Search for the cell housing the specified text and yield its [X, Y] center coordinate. 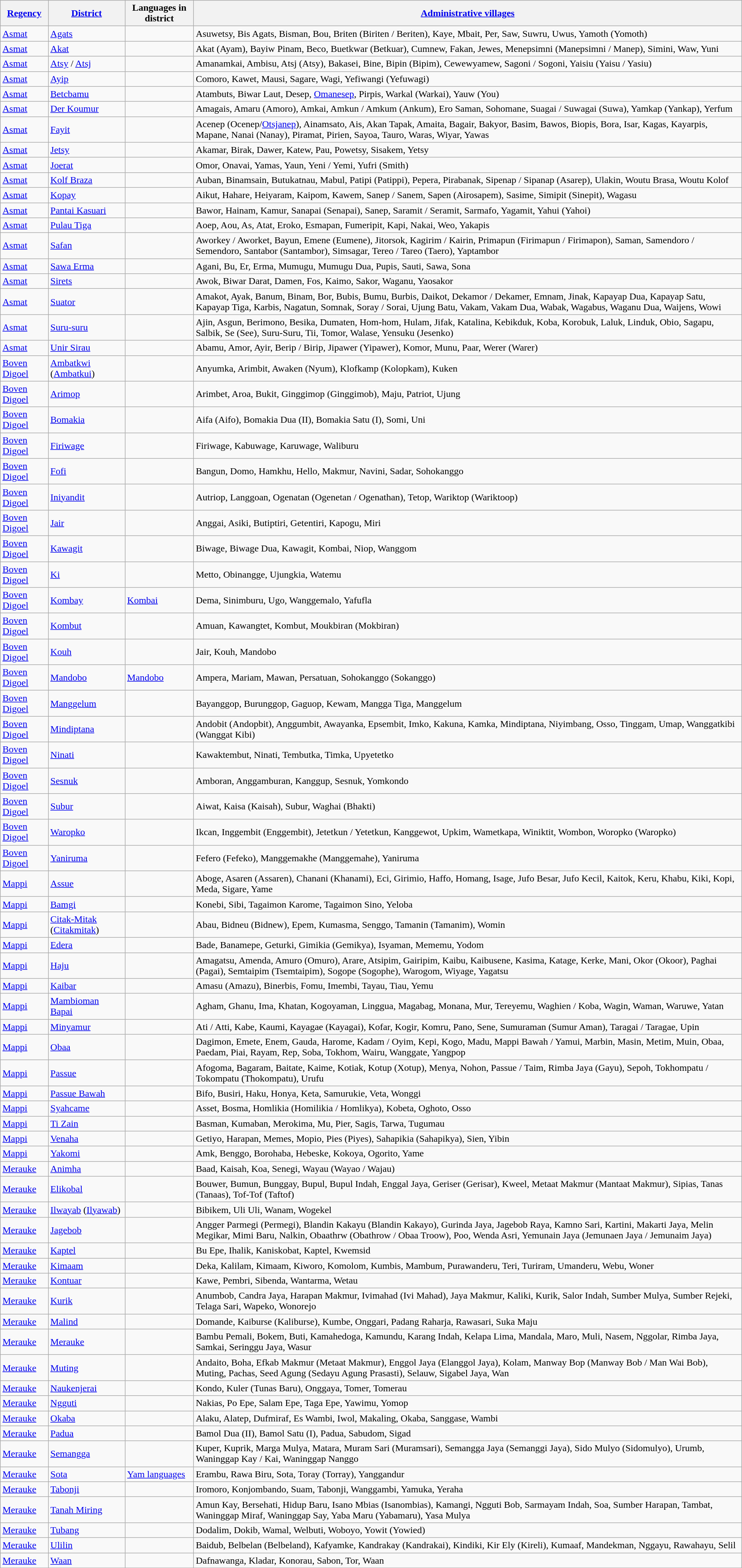
Baidub, Belbelan (Belbeland), Kafyamke, Kandrakay (Kandrakai), Kindiki, Kir Ely (Kireli), Kumaaf, Mandekman, Nggayu, Rawahayu, Selil [468, 1545]
Syahcame [87, 1108]
Akat (Ayam), Bayiw Pinam, Beco, Buetkwar (Betkuar), Cumnew, Fakan, Jewes, Menepsimni (Manepsimni / Manep), Simini, Waw, Yuni [468, 49]
Tanah Miring [87, 1509]
Kontuar [87, 1281]
Animha [87, 1169]
Ati / Atti, Kabe, Kaumi, Kayagae (Kayagai), Kofar, Kogir, Komru, Pano, Sene, Sumuraman (Sumur Aman), Taragai / Taragae, Upin [468, 1027]
Atsy / Atsj [87, 64]
Elikobal [87, 1189]
Muting [87, 1368]
Amagais, Amaru (Amoro), Amkai, Amkun / Amkum (Ankum), Ero Saman, Sohomane, Suagai / Suwagai (Suwa), Yamkap (Yankap), Yerfum [468, 109]
Akat [87, 49]
Jagebob [87, 1230]
Edera [87, 945]
Kombut [87, 626]
Autriop, Langgoan, Ogenatan (Ogenetan / Ogenathan), Tetop, Wariktop (Wariktoop) [468, 497]
Citak-Mitak (Citakmitak) [87, 925]
Kurik [87, 1301]
Iniyandit [87, 497]
Safan [87, 246]
Padua [87, 1433]
Asset, Bosma, Homlikia (Homilikia / Homlikya), Kobeta, Oghoto, Osso [468, 1108]
Dodalim, Dokib, Wamal, Welbuti, Woboyo, Yowit (Yowied) [468, 1530]
Semangga [87, 1454]
Regency [25, 13]
Amk, Benggo, Borohaba, Hebeske, Kokoya, Ogorito, Yame [468, 1154]
Abau, Bidneu (Bidnew), Epem, Kumasma, Senggo, Tamanin (Tamanim), Womin [468, 925]
Subur [87, 807]
Unir Sirau [87, 348]
Mindiptana [87, 729]
Sesnuk [87, 780]
Sawa Erma [87, 266]
Ulilin [87, 1545]
Firiwage, Kabuwage, Karuwage, Waliburu [468, 445]
Bawor, Hainam, Kamur, Sanapai (Senapai), Sanep, Saramit / Seramit, Sarmafo, Yagamit, Yahui (Yahoi) [468, 210]
Metto, Obinangge, Ujungkia, Watemu [468, 574]
Obaa [87, 1047]
Ikcan, Inggembit (Enggembit), Jetetkun / Yetetkun, Kanggewot, Upkim, Wametkapa, Winiktit, Wombon, Woropko (Waropko) [468, 832]
Yam languages [159, 1474]
Fayit [87, 129]
Ninati [87, 755]
Kouh [87, 652]
Kopay [87, 195]
Amanamkai, Ambisu, Atsj (Atsy), Bakasei, Bine, Bipin (Bipim), Cewewyamew, Sagoni / Sogoni, Yaisiu (Yaisu / Yasiu) [468, 64]
Bomakia [87, 420]
Okaba [87, 1418]
Yaniruma [87, 858]
Kawe, Pembri, Sibenda, Wantarma, Wetau [468, 1281]
Ti Zain [87, 1124]
Kaibar [87, 986]
Aoep, Aou, As, Atat, Eroko, Esmapan, Fumeripit, Kapi, Nakai, Weo, Yakapis [468, 225]
Malind [87, 1322]
Waropko [87, 832]
Abamu, Amor, Ayir, Berip / Birip, Jipawer (Yipawer), Komor, Munu, Paar, Werer (Warer) [468, 348]
Tubang [87, 1530]
Waan [87, 1560]
Bangun, Domo, Hamkhu, Hello, Makmur, Navini, Sadar, Sohokanggo [468, 471]
Erambu, Rawa Biru, Sota, Toray (Torray), Yanggandur [468, 1474]
Sota [87, 1474]
Bifo, Busiri, Haku, Honya, Keta, Samurukie, Veta, Wonggi [468, 1093]
Bade, Banamepe, Geturki, Gimikia (Gemikya), Isyaman, Mememu, Yodom [468, 945]
Auban, Binamsain, Butukatnau, Mabul, Patipi (Patippi), Pepera, Pirabanak, Sipenap / Sipanap (Asarep), Ulakin, Woutu Brasa, Woutu Kolof [468, 180]
Asuwetsy, Bis Agats, Bisman, Bou, Briten (Biriten / Beriten), Kaye, Mbait, Per, Saw, Suwru, Uwus, Yamoth (Yomoth) [468, 34]
District [87, 13]
Kawagit [87, 548]
Betcbamu [87, 94]
Administrative villages [468, 13]
Alaku, Alatep, Dufmiraf, Es Wambi, Iwol, Makaling, Okaba, Sanggase, Wambi [468, 1418]
Fofi [87, 471]
Arimbet, Aroa, Bukit, Ginggimop (Ginggimob), Maju, Patriot, Ujung [468, 394]
Ayip [87, 79]
Pulau Tiga [87, 225]
Passue Bawah [87, 1093]
Anggai, Asiki, Butiptiri, Getentiri, Kapogu, Miri [468, 523]
Bibikem, Uli Uli, Wanam, Wogekel [468, 1209]
Venaha [87, 1139]
Aikut, Hahare, Heiyaram, Kaipom, Kawem, Sanep / Sanem, Sapen (Airosapem), Sasime, Simipit (Sinepit), Wagasu [468, 195]
Assue [87, 883]
Aiwat, Kaisa (Kaisah), Subur, Waghai (Bhakti) [468, 807]
Awok, Biwar Darat, Damen, Fos, Kaimo, Sakor, Waganu, Yaosakor [468, 281]
Akamar, Birak, Dawer, Katew, Pau, Powetsy, Sisakem, Yetsy [468, 150]
Ilwayab (Ilyawab) [87, 1209]
Baad, Kaisah, Koa, Senegi, Wayau (Wayao / Wajau) [468, 1169]
Bayanggop, Burunggop, Gaguop, Kewam, Mangga Tiga, Manggelum [468, 704]
Agham, Ghanu, Ima, Khatan, Kogoyaman, Linggua, Magabag, Monana, Mur, Tereyemu, Waghien / Koba, Wagin, Waman, Waruwe, Yatan [468, 1006]
Suator [87, 302]
Amboran, Anggamburan, Kanggup, Sesnuk, Yomkondo [468, 780]
Aifa (Aifo), Bomakia Dua (II), Bomakia Satu (I), Somi, Uni [468, 420]
Kawaktembut, Ninati, Tembutka, Timka, Upyetetko [468, 755]
Joerat [87, 165]
Amasu (Amazu), Binerbis, Fomu, Imembi, Tayau, Tiau, Yemu [468, 986]
Kolf Braza [87, 180]
Sirets [87, 281]
Passue [87, 1073]
Arimop [87, 394]
Languages in district [159, 13]
Bamol Dua (II), Bamol Satu (I), Padua, Sabudom, Sigad [468, 1433]
Bu Epe, Ihalik, Kaniskobat, Kaptel, Kwemsid [468, 1250]
Ngguti [87, 1403]
Atambuts, Biwar Laut, Desep, Omanesep, Pirpis, Warkal (Warkai), Yauw (You) [468, 94]
Konebi, Sibi, Tagaimon Karome, Tagaimon Sino, Yeloba [468, 904]
Deka, Kalilam, Kimaam, Kiworo, Komolom, Kumbis, Mambum, Purawanderu, Teri, Turiram, Umanderu, Webu, Woner [468, 1266]
Der Koumur [87, 109]
Kondo, Kuler (Tunas Baru), Onggaya, Tomer, Tomerau [468, 1388]
Fefero (Fefeko), Manggemakhe (Manggemahe), Yaniruma [468, 858]
Haju [87, 965]
Dafnawanga, Kladar, Konorau, Sabon, Tor, Waan [468, 1560]
Mambioman Bapai [87, 1006]
Minyamur [87, 1027]
Agani, Bu, Er, Erma, Mumugu, Mumugu Dua, Pupis, Sauti, Sawa, Sona [468, 266]
Yakomi [87, 1154]
Jair, Kouh, Mandobo [468, 652]
Amuan, Kawangtet, Kombut, Moukbiran (Mokbiran) [468, 626]
Comoro, Kawet, Mausi, Sagare, Wagi, Yefiwangi (Yefuwagi) [468, 79]
Suru-suru [87, 327]
Nakias, Po Epe, Salam Epe, Taga Epe, Yawimu, Yomop [468, 1403]
Ampera, Mariam, Mawan, Persatuan, Sohokanggo (Sokanggo) [468, 677]
Iromoro, Konjombando, Suam, Tabonji, Wanggambi, Yamuka, Yeraha [468, 1489]
Jair [87, 523]
Manggelum [87, 704]
Jetsy [87, 150]
Ambatkwi (Ambatkui) [87, 368]
Pantai Kasuari [87, 210]
Kaptel [87, 1250]
Kombai [159, 601]
Getiyo, Harapan, Memes, Mopio, Pies (Piyes), Sahapikia (Sahapikya), Sien, Yibin [468, 1139]
Tabonji [87, 1489]
Kimaam [87, 1266]
Bamgi [87, 904]
Anyumka, Arimbit, Awaken (Nyum), Klofkamp (Kolopkam), Kuken [468, 368]
Basman, Kumaban, Merokima, Mu, Pier, Sagis, Tarwa, Tugumau [468, 1124]
Domande, Kaiburse (Kaliburse), Kumbe, Onggari, Padang Raharja, Rawasari, Suka Maju [468, 1322]
Agats [87, 34]
Firiwage [87, 445]
Ki [87, 574]
Andobit (Andopbit), Anggumbit, Awayanka, Epsembit, Imko, Kakuna, Kamka, Mindiptana, Niyimbang, Osso, Tinggam, Umap, Wanggatkibi (Wanggat Kibi) [468, 729]
Naukenjerai [87, 1388]
Dema, Sinimburu, Ugo, Wanggemalo, Yafufla [468, 601]
Kombay [87, 601]
Biwage, Biwage Dua, Kawagit, Kombai, Niop, Wanggom [468, 548]
Omor, Onavai, Yamas, Yaun, Yeni / Yemi, Yufri (Smith) [468, 165]
